Detect which cell encompasses the target text, then output its [X, Y] center coordinate. 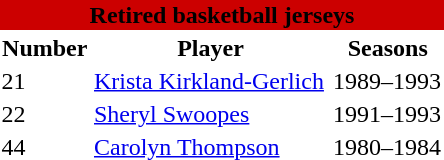
22 [45, 114]
Seasons [388, 48]
Krista Kirkland-Gerlich [211, 81]
Number [45, 48]
Player [211, 48]
Retired basketball jerseys [222, 15]
Sheryl Swoopes [211, 114]
21 [45, 81]
1991–1993 [388, 114]
1989–1993 [388, 81]
